Capture the cell that displays the provided text and extract its (x, y) central coordinate. 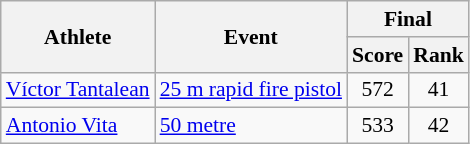
41 (438, 90)
Víctor Tantalean (78, 90)
42 (438, 126)
25 m rapid fire pistol (251, 90)
Antonio Vita (78, 126)
Athlete (78, 36)
Score (378, 55)
Final (408, 19)
Event (251, 36)
533 (378, 126)
572 (378, 90)
50 metre (251, 126)
Rank (438, 55)
